Search for the cell housing the specified text and yield its [x, y] center coordinate. 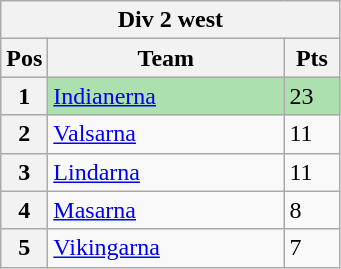
Team [166, 58]
Lindarna [166, 172]
5 [24, 248]
3 [24, 172]
4 [24, 210]
Div 2 west [170, 20]
7 [312, 248]
1 [24, 96]
8 [312, 210]
Pos [24, 58]
2 [24, 134]
Vikingarna [166, 248]
23 [312, 96]
Indianerna [166, 96]
Pts [312, 58]
Valsarna [166, 134]
Masarna [166, 210]
